Determine the (X, Y) coordinate at the center of the cell enclosing the given text.  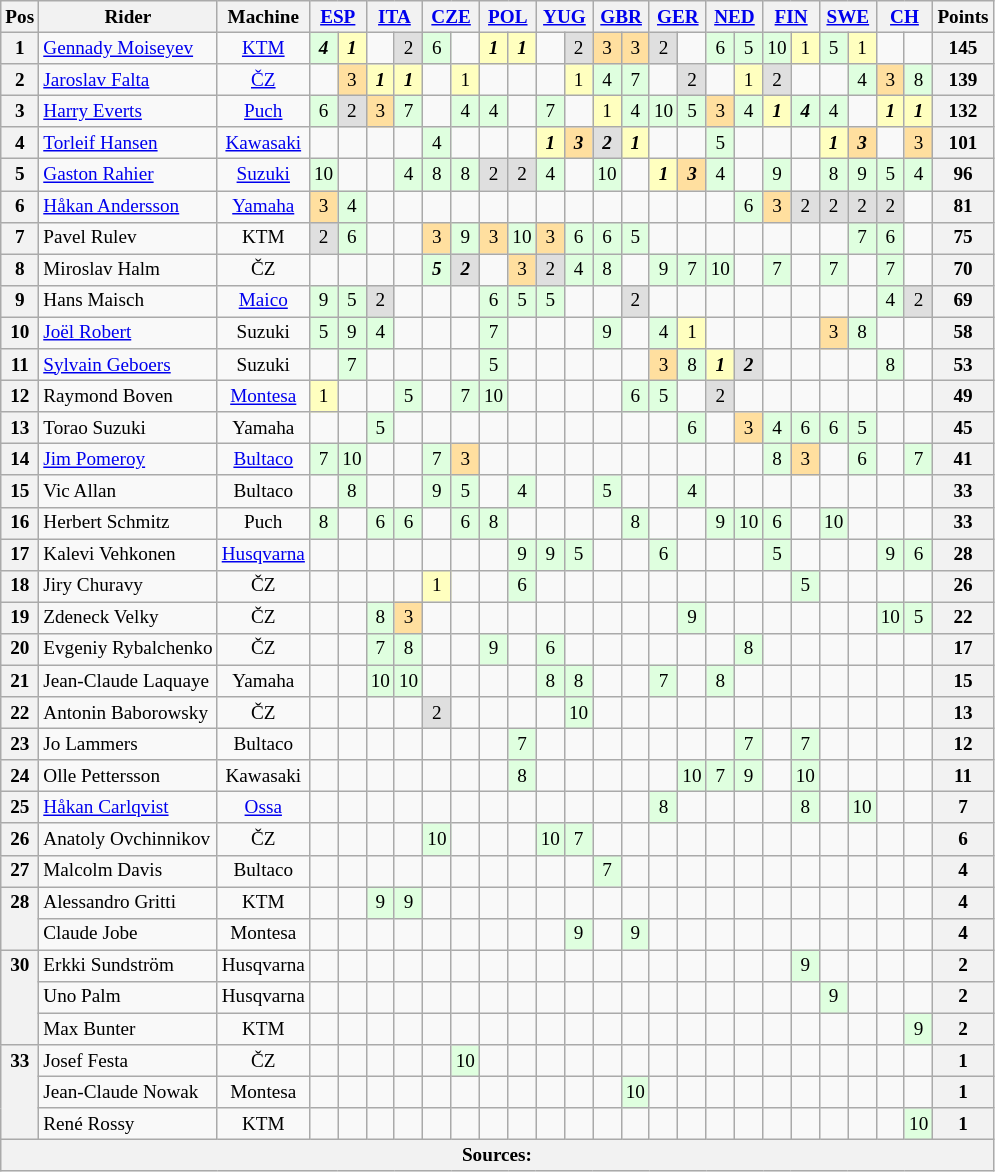
14 (20, 460)
45 (963, 428)
21 (20, 681)
Gaston Rahier (128, 175)
101 (963, 143)
Jim Pomeroy (128, 460)
Rider (128, 17)
Uno Palm (128, 997)
81 (963, 206)
Raymond Boven (128, 396)
CH (904, 17)
16 (20, 523)
24 (20, 776)
Sylvain Geboers (128, 365)
Torao Suzuki (128, 428)
ESP (338, 17)
96 (963, 175)
27 (20, 871)
GBR (622, 17)
Anatoly Ovchinnikov (128, 839)
Ossa (263, 808)
CZE (452, 17)
Torleif Hansen (128, 143)
Håkan Carlqvist (128, 808)
Harry Everts (128, 111)
Max Bunter (128, 1029)
Antonin Baborowsky (128, 713)
Joël Robert (128, 333)
Evgeniy Rybalchenko (128, 649)
70 (963, 270)
Håkan Andersson (128, 206)
20 (20, 649)
Josef Festa (128, 1061)
53 (963, 365)
Jean-Claude Nowak (128, 1092)
Zdeneck Velky (128, 618)
Machine (263, 17)
75 (963, 238)
Jiry Churavy (128, 586)
145 (963, 48)
30 (20, 998)
49 (963, 396)
Maico (263, 301)
Pos (20, 17)
69 (963, 301)
Alessandro Gritti (128, 902)
Kalevi Vehkonen (128, 554)
132 (963, 111)
Herbert Schmitz (128, 523)
Erkki Sundström (128, 966)
ITA (394, 17)
Malcolm Davis (128, 871)
139 (963, 80)
Pavel Rulev (128, 238)
Gennady Moiseyev (128, 48)
25 (20, 808)
Olle Pettersson (128, 776)
Jean-Claude Laquaye (128, 681)
SWE (848, 17)
FIN (792, 17)
Claude Jobe (128, 934)
18 (20, 586)
POL (508, 17)
YUG (564, 17)
NED (734, 17)
Vic Allan (128, 491)
Jo Lammers (128, 744)
Points (963, 17)
19 (20, 618)
Sources: (497, 1156)
Jaroslav Falta (128, 80)
41 (963, 460)
GER (678, 17)
René Rossy (128, 1124)
58 (963, 333)
Hans Maisch (128, 301)
Miroslav Halm (128, 270)
23 (20, 744)
